Search for the cell housing the specified text and yield its (X, Y) center coordinate. 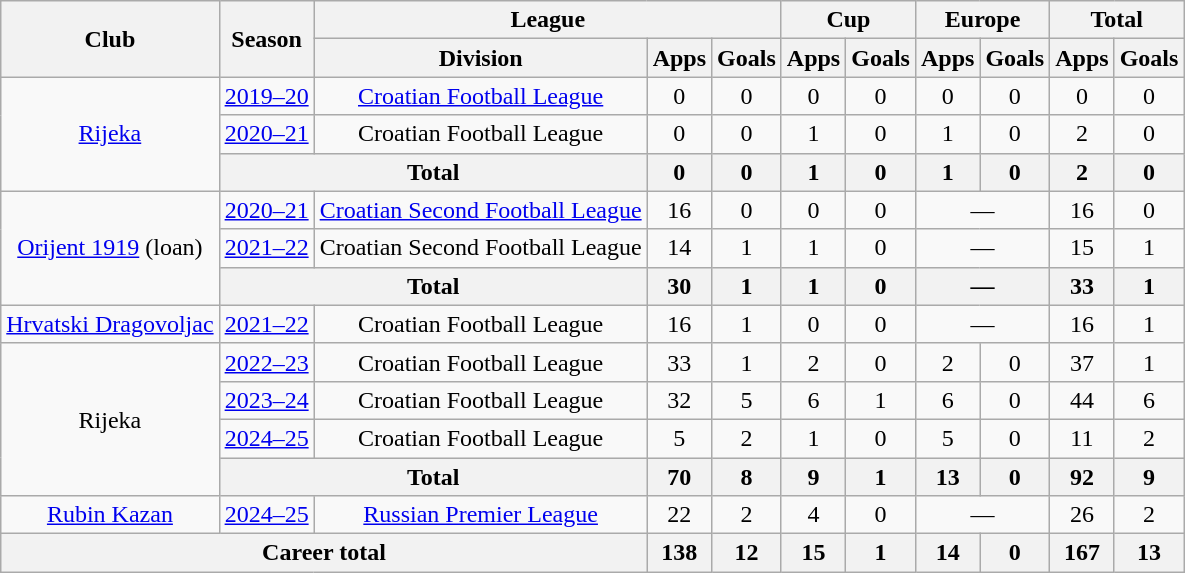
Rubin Kazan (110, 515)
30 (679, 286)
8 (747, 477)
11 (1082, 438)
22 (679, 515)
4 (813, 515)
26 (1082, 515)
Division (480, 58)
12 (747, 553)
Season (266, 39)
2023–24 (266, 400)
2022–23 (266, 362)
2019–20 (266, 96)
138 (679, 553)
Hrvatski Dragovoljac (110, 324)
167 (1082, 553)
Europe (982, 20)
Orijent 1919 (loan) (110, 248)
70 (679, 477)
92 (1082, 477)
44 (1082, 400)
Career total (324, 553)
32 (679, 400)
League (548, 20)
37 (1082, 362)
Club (110, 39)
Russian Premier League (480, 515)
Cup (848, 20)
